Determine the (x, y) coordinate at the center of the cell enclosing the given text.  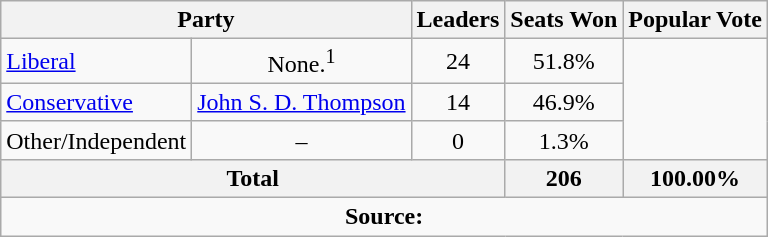
Liberal (96, 62)
51.8% (564, 62)
Party (206, 20)
14 (458, 102)
46.9% (564, 102)
Other/Independent (96, 140)
Popular Vote (696, 20)
– (302, 140)
206 (564, 178)
24 (458, 62)
0 (458, 140)
100.00% (696, 178)
None.1 (302, 62)
Seats Won (564, 20)
Total (253, 178)
1.3% (564, 140)
John S. D. Thompson (302, 102)
Source: (384, 217)
Conservative (96, 102)
Leaders (458, 20)
